For the text-containing cell, return its midpoint in [X, Y] coordinate format. 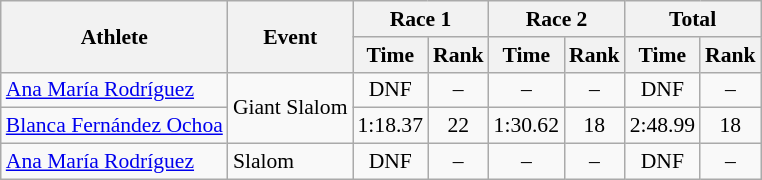
Giant Slalom [290, 108]
Total [693, 19]
Race 2 [557, 19]
Event [290, 36]
1:30.62 [526, 126]
Race 1 [420, 19]
Slalom [290, 162]
Blanca Fernández Ochoa [114, 126]
2:48.99 [662, 126]
Athlete [114, 36]
1:18.37 [390, 126]
22 [458, 126]
